Provide the (X, Y) coordinate of the cell's center where the given text is located.  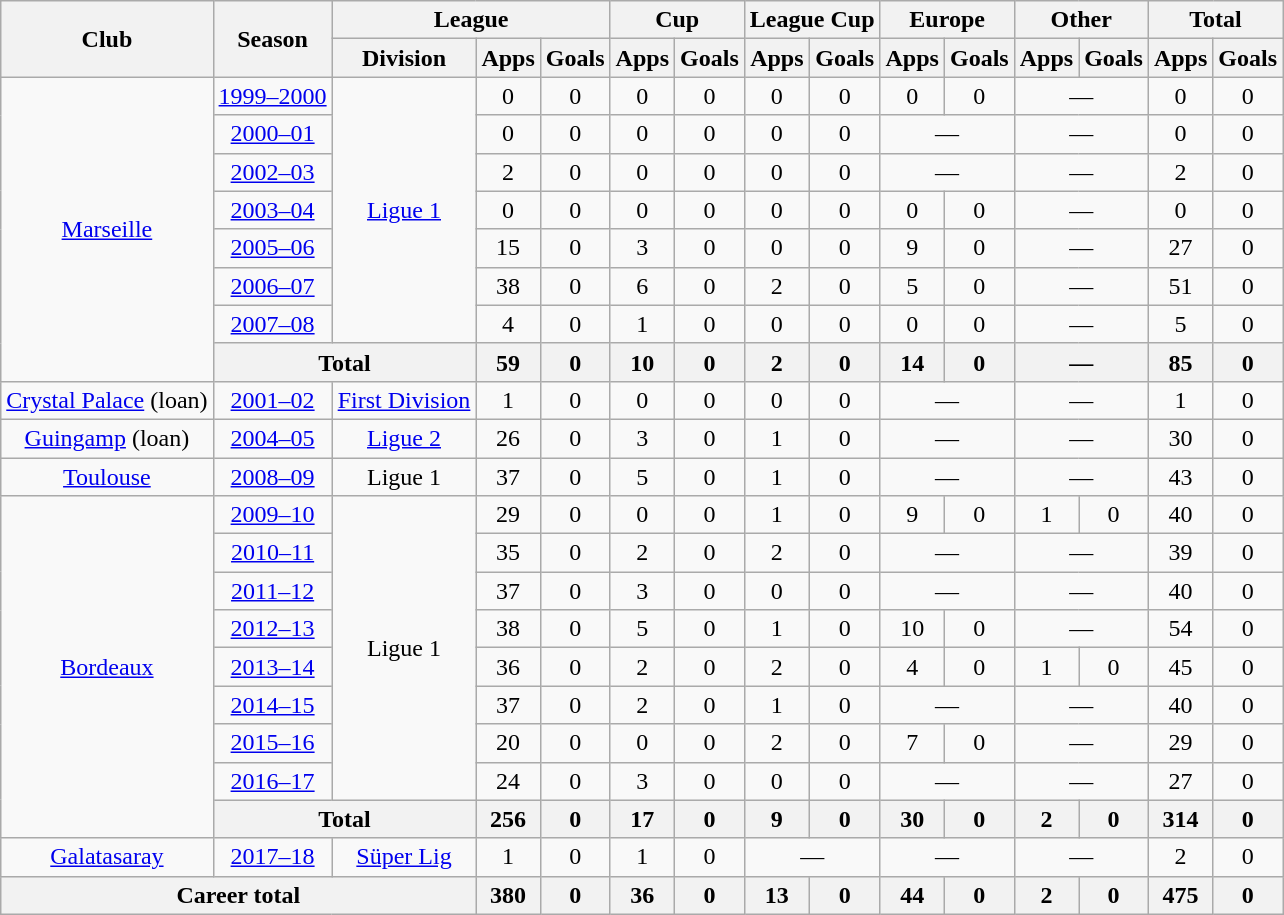
2002–03 (272, 172)
14 (912, 362)
2001–02 (272, 400)
314 (1180, 819)
2005–06 (272, 248)
2009–10 (272, 515)
Bordeaux (107, 668)
51 (1180, 286)
44 (912, 895)
26 (508, 438)
Guingamp (loan) (107, 438)
First Division (404, 400)
475 (1180, 895)
45 (1180, 667)
2013–14 (272, 667)
2007–08 (272, 324)
Europe (947, 20)
2006–07 (272, 286)
2008–09 (272, 477)
2011–12 (272, 591)
Club (107, 39)
43 (1180, 477)
1999–2000 (272, 96)
Crystal Palace (loan) (107, 400)
Cup (677, 20)
Galatasaray (107, 857)
15 (508, 248)
2004–05 (272, 438)
6 (642, 286)
Süper Lig (404, 857)
54 (1180, 629)
2010–11 (272, 553)
2016–17 (272, 781)
20 (508, 743)
2014–15 (272, 705)
39 (1180, 553)
Other (1081, 20)
2012–13 (272, 629)
13 (776, 895)
2000–01 (272, 134)
League Cup (812, 20)
7 (912, 743)
85 (1180, 362)
Career total (238, 895)
2015–16 (272, 743)
Toulouse (107, 477)
24 (508, 781)
256 (508, 819)
2017–18 (272, 857)
League (471, 20)
380 (508, 895)
59 (508, 362)
Division (404, 58)
Ligue 2 (404, 438)
Marseille (107, 229)
35 (508, 553)
Season (272, 39)
17 (642, 819)
2003–04 (272, 210)
